Provide the (x, y) coordinate of the cell's center where the given text is located.  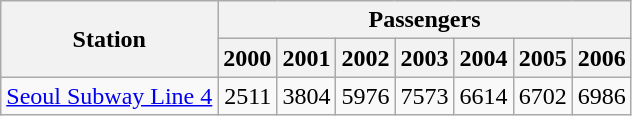
6614 (484, 96)
2001 (306, 58)
6986 (602, 96)
2002 (366, 58)
5976 (366, 96)
Station (110, 39)
2000 (248, 58)
6702 (542, 96)
Passengers (424, 20)
2006 (602, 58)
3804 (306, 96)
Seoul Subway Line 4 (110, 96)
2004 (484, 58)
7573 (424, 96)
2511 (248, 96)
2003 (424, 58)
2005 (542, 58)
